Find where the given text appears and provide that cell's center as (x, y) coordinate. 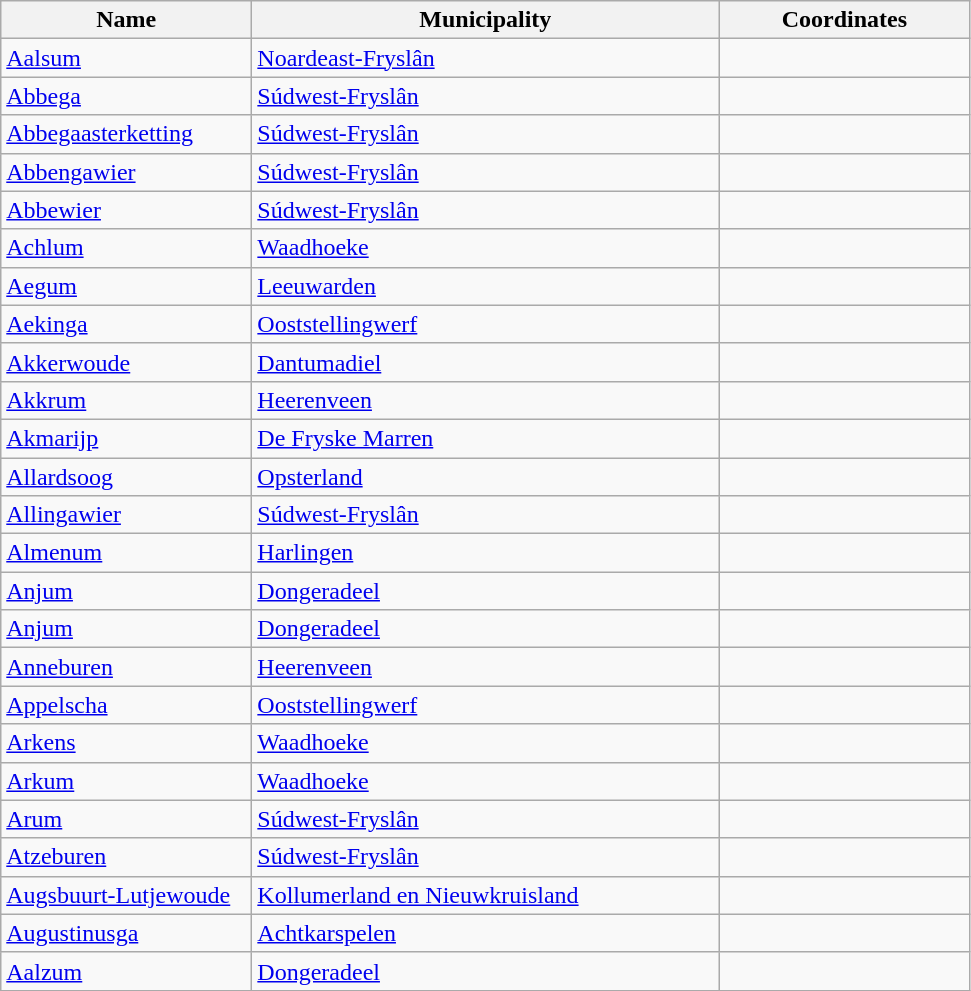
Arkens (126, 743)
Harlingen (486, 553)
De Fryske Marren (486, 438)
Aalzum (126, 971)
Abbega (126, 96)
Aegum (126, 286)
Achlum (126, 248)
Kollumerland en Nieuwkruisland (486, 895)
Opsterland (486, 477)
Dantumadiel (486, 362)
Abbewier (126, 210)
Allingawier (126, 515)
Municipality (486, 20)
Arum (126, 819)
Anneburen (126, 667)
Akkerwoude (126, 362)
Abbegaasterketting (126, 134)
Atzeburen (126, 857)
Leeuwarden (486, 286)
Augsbuurt-Lutjewoude (126, 895)
Arkum (126, 781)
Akmarijp (126, 438)
Aalsum (126, 58)
Name (126, 20)
Allardsoog (126, 477)
Almenum (126, 553)
Appelscha (126, 705)
Noardeast-Fryslân (486, 58)
Akkrum (126, 400)
Augustinusga (126, 933)
Abbengawier (126, 172)
Achtkarspelen (486, 933)
Aekinga (126, 324)
Coordinates (844, 20)
